Detect which cell encompasses the target text, then output its (x, y) center coordinate. 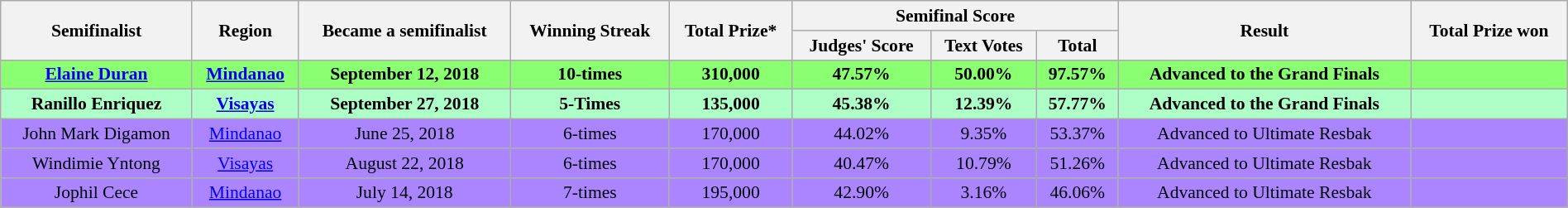
June 25, 2018 (405, 134)
97.57% (1078, 75)
135,000 (731, 104)
Total Prize* (731, 30)
Ranillo Enriquez (97, 104)
42.90% (862, 193)
10-times (590, 75)
July 14, 2018 (405, 193)
John Mark Digamon (97, 134)
Jophil Cece (97, 193)
Winning Streak (590, 30)
August 22, 2018 (405, 163)
51.26% (1078, 163)
Semifinalist (97, 30)
46.06% (1078, 193)
Judges' Score (862, 46)
57.77% (1078, 104)
September 12, 2018 (405, 75)
Semifinal Score (955, 16)
Total Prize won (1489, 30)
Elaine Duran (97, 75)
45.38% (862, 104)
Became a semifinalist (405, 30)
195,000 (731, 193)
September 27, 2018 (405, 104)
310,000 (731, 75)
40.47% (862, 163)
50.00% (983, 75)
Total (1078, 46)
Windimie Yntong (97, 163)
44.02% (862, 134)
Region (245, 30)
12.39% (983, 104)
53.37% (1078, 134)
10.79% (983, 163)
Result (1264, 30)
9.35% (983, 134)
3.16% (983, 193)
Text Votes (983, 46)
7-times (590, 193)
5-Times (590, 104)
47.57% (862, 75)
